Return the (X, Y) coordinate for the center point of the cell that contains the specified text.  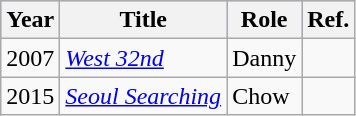
Ref. (328, 20)
Danny (264, 58)
West 32nd (144, 58)
Chow (264, 96)
2007 (30, 58)
Title (144, 20)
Year (30, 20)
Seoul Searching (144, 96)
Role (264, 20)
2015 (30, 96)
